Capture the cell that displays the provided text and extract its (X, Y) central coordinate. 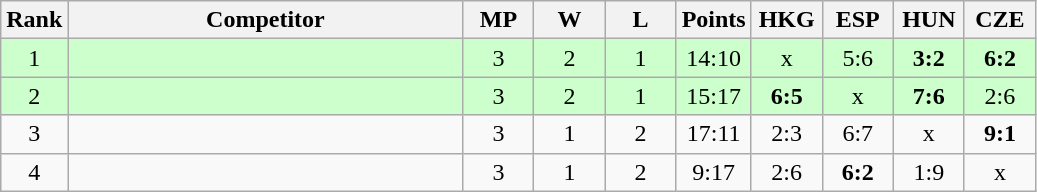
3:2 (928, 58)
9:17 (714, 172)
L (640, 20)
6:5 (786, 96)
6:7 (858, 134)
1:9 (928, 172)
ESP (858, 20)
HKG (786, 20)
4 (34, 172)
14:10 (714, 58)
7:6 (928, 96)
2:3 (786, 134)
W (570, 20)
Rank (34, 20)
HUN (928, 20)
17:11 (714, 134)
15:17 (714, 96)
Points (714, 20)
CZE (1000, 20)
MP (498, 20)
5:6 (858, 58)
9:1 (1000, 134)
Competitor (266, 20)
